Output the (X, Y) coordinate of the center of the cell containing the given text.  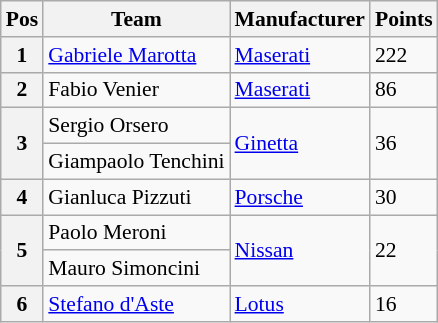
36 (404, 144)
3 (22, 144)
1 (22, 55)
22 (404, 250)
Points (404, 19)
Lotus (300, 304)
Stefano d'Aste (136, 304)
Paolo Meroni (136, 233)
6 (22, 304)
4 (22, 197)
86 (404, 90)
5 (22, 250)
Gianluca Pizzuti (136, 197)
Pos (22, 19)
Mauro Simoncini (136, 269)
30 (404, 197)
16 (404, 304)
Gabriele Marotta (136, 55)
Team (136, 19)
Sergio Orsero (136, 126)
222 (404, 55)
Giampaolo Tenchini (136, 162)
2 (22, 90)
Manufacturer (300, 19)
Nissan (300, 250)
Fabio Venier (136, 90)
Porsche (300, 197)
Ginetta (300, 144)
